Find where the given text appears and provide that cell's center as [X, Y] coordinate. 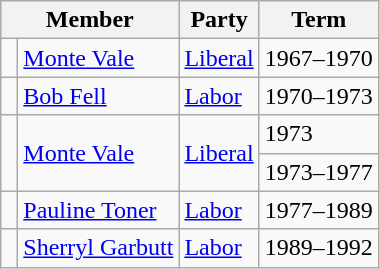
Bob Fell [98, 96]
1970–1973 [318, 96]
Member [90, 20]
Sherryl Garbutt [98, 248]
Party [219, 20]
1967–1970 [318, 58]
Term [318, 20]
1973–1977 [318, 172]
1977–1989 [318, 210]
1989–1992 [318, 248]
Pauline Toner [98, 210]
1973 [318, 134]
